From the cell containing the given text, extract its center point as [x, y] coordinate. 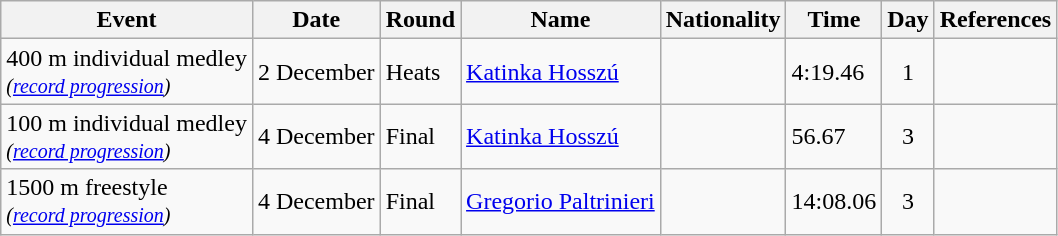
Event [127, 20]
400 m individual medley(record progression) [127, 72]
56.67 [834, 136]
2 December [316, 72]
Gregorio Paltrinieri [561, 202]
14:08.06 [834, 202]
References [996, 20]
4:19.46 [834, 72]
Name [561, 20]
1500 m freestyle(record progression) [127, 202]
Date [316, 20]
Time [834, 20]
100 m individual medley(record progression) [127, 136]
1 [908, 72]
Nationality [723, 20]
Heats [420, 72]
Round [420, 20]
Day [908, 20]
